Search for the cell housing the specified text and yield its [X, Y] center coordinate. 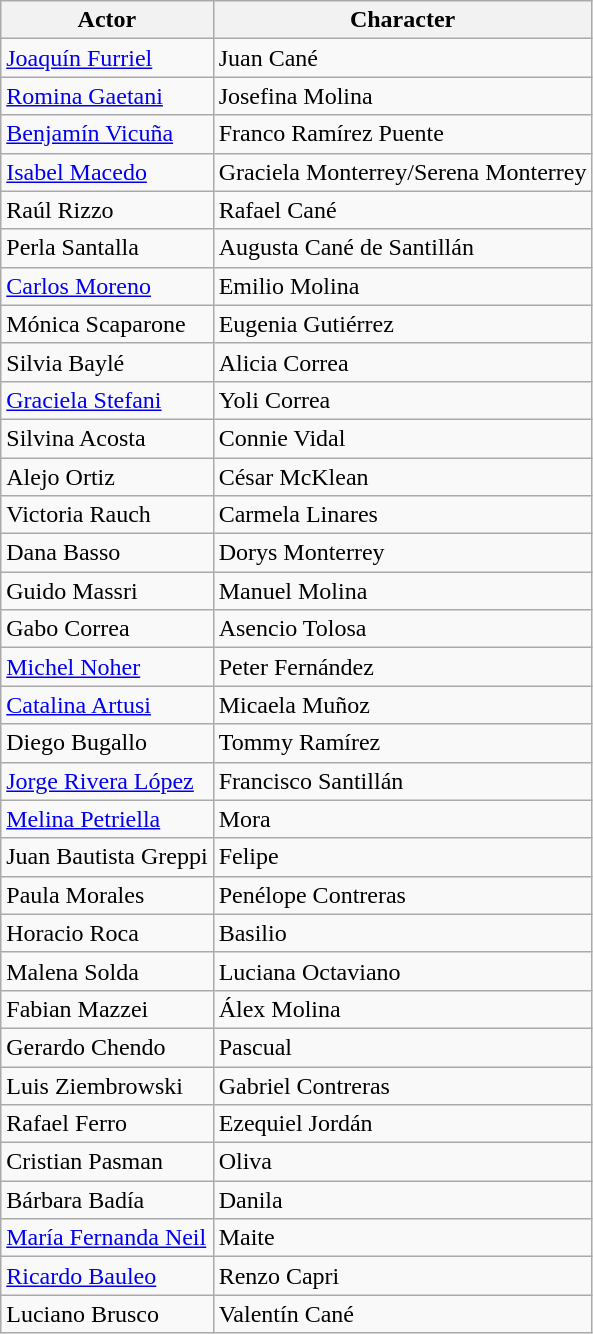
Rafael Cané [402, 210]
María Fernanda Neil [107, 1238]
César McKlean [402, 477]
Álex Molina [402, 1009]
Alejo Ortiz [107, 477]
Manuel Molina [402, 591]
Asencio Tolosa [402, 629]
Connie Vidal [402, 438]
Silvia Baylé [107, 362]
Mora [402, 819]
Cristian Pasman [107, 1162]
Yoli Correa [402, 400]
Emilio Molina [402, 286]
Danila [402, 1200]
Victoria Rauch [107, 515]
Basilio [402, 933]
Juan Bautista Greppi [107, 857]
Gabo Correa [107, 629]
Rafael Ferro [107, 1124]
Graciela Monterrey/Serena Monterrey [402, 172]
Ricardo Bauleo [107, 1276]
Luciana Octaviano [402, 971]
Raúl Rizzo [107, 210]
Pascual [402, 1047]
Actor [107, 20]
Josefina Molina [402, 96]
Augusta Cané de Santillán [402, 248]
Joaquín Furriel [107, 58]
Michel Noher [107, 667]
Isabel Macedo [107, 172]
Maite [402, 1238]
Mónica Scaparone [107, 324]
Diego Bugallo [107, 743]
Gabriel Contreras [402, 1085]
Perla Santalla [107, 248]
Benjamín Vicuña [107, 134]
Luis Ziembrowski [107, 1085]
Valentín Cané [402, 1314]
Micaela Muñoz [402, 705]
Bárbara Badía [107, 1200]
Character [402, 20]
Horacio Roca [107, 933]
Ezequiel Jordán [402, 1124]
Juan Cané [402, 58]
Franco Ramírez Puente [402, 134]
Carmela Linares [402, 515]
Catalina Artusi [107, 705]
Graciela Stefani [107, 400]
Guido Massri [107, 591]
Tommy Ramírez [402, 743]
Carlos Moreno [107, 286]
Eugenia Gutiérrez [402, 324]
Silvina Acosta [107, 438]
Melina Petriella [107, 819]
Romina Gaetani [107, 96]
Renzo Capri [402, 1276]
Dorys Monterrey [402, 553]
Felipe [402, 857]
Paula Morales [107, 895]
Malena Solda [107, 971]
Penélope Contreras [402, 895]
Peter Fernández [402, 667]
Luciano Brusco [107, 1314]
Dana Basso [107, 553]
Oliva [402, 1162]
Fabian Mazzei [107, 1009]
Gerardo Chendo [107, 1047]
Alicia Correa [402, 362]
Jorge Rivera López [107, 781]
Francisco Santillán [402, 781]
